For the text-containing cell, return its midpoint in (x, y) coordinate format. 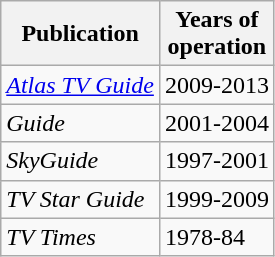
Publication (80, 34)
SkyGuide (80, 161)
2001-2004 (216, 123)
Atlas TV Guide (80, 85)
1997-2001 (216, 161)
TV Star Guide (80, 199)
1978-84 (216, 237)
TV Times (80, 237)
1999-2009 (216, 199)
Years ofoperation (216, 34)
2009-2013 (216, 85)
Guide (80, 123)
